Output the [x, y] coordinate of the center of the cell containing the given text.  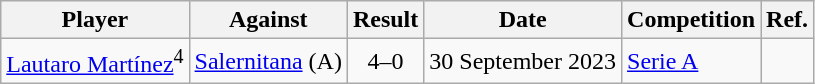
30 September 2023 [523, 62]
Against [268, 20]
Player [95, 20]
Result [385, 20]
Serie A [692, 62]
Lautaro Martínez4 [95, 62]
4–0 [385, 62]
Ref. [788, 20]
Competition [692, 20]
Date [523, 20]
Salernitana (A) [268, 62]
